Return [x, y] of the center of cell containing provided text 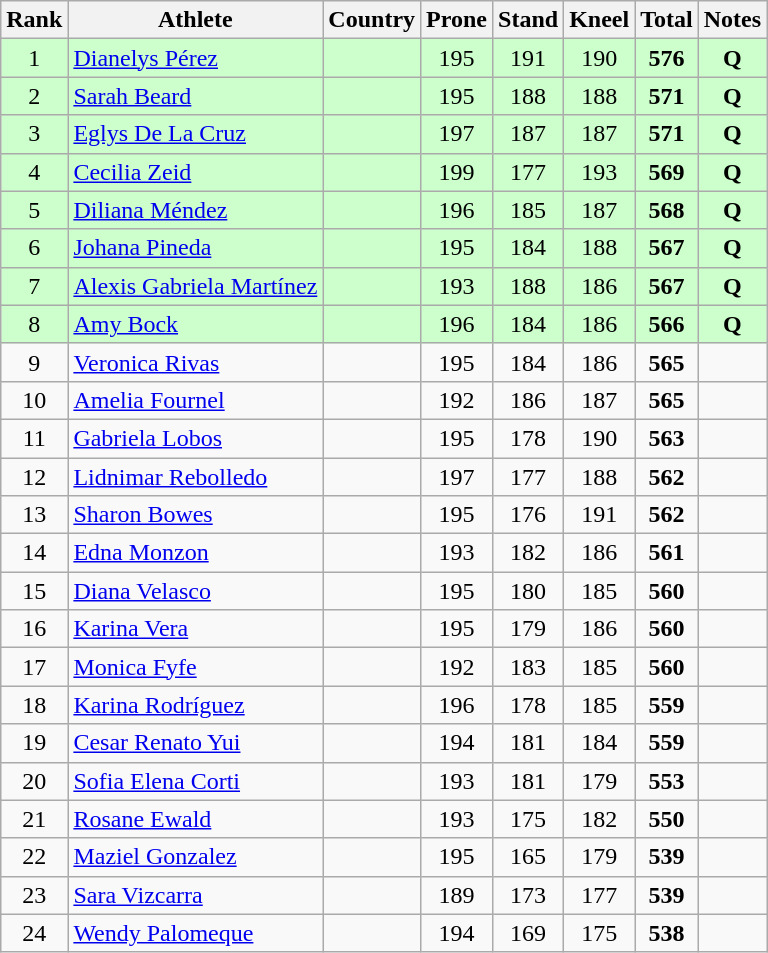
Cesar Renato Yui [196, 743]
17 [34, 667]
180 [528, 591]
183 [528, 667]
19 [34, 743]
Karina Vera [196, 629]
Sarah Beard [196, 96]
Karina Rodríguez [196, 705]
Athlete [196, 20]
Prone [457, 20]
7 [34, 286]
Amy Bock [196, 324]
1 [34, 58]
Gabriela Lobos [196, 438]
553 [667, 781]
10 [34, 400]
Monica Fyfe [196, 667]
563 [667, 438]
169 [528, 933]
199 [457, 172]
6 [34, 248]
18 [34, 705]
8 [34, 324]
Johana Pineda [196, 248]
Amelia Fournel [196, 400]
13 [34, 515]
561 [667, 553]
Wendy Palomeque [196, 933]
538 [667, 933]
Rank [34, 20]
569 [667, 172]
Total [667, 20]
Sara Vizcarra [196, 895]
16 [34, 629]
22 [34, 857]
189 [457, 895]
Maziel Gonzalez [196, 857]
Alexis Gabriela Martínez [196, 286]
173 [528, 895]
Cecilia Zeid [196, 172]
Notes [732, 20]
176 [528, 515]
Veronica Rivas [196, 362]
12 [34, 477]
Dianelys Pérez [196, 58]
Kneel [600, 20]
165 [528, 857]
Stand [528, 20]
24 [34, 933]
23 [34, 895]
Sofia Elena Corti [196, 781]
15 [34, 591]
5 [34, 210]
3 [34, 134]
Sharon Bowes [196, 515]
Eglys De La Cruz [196, 134]
Edna Monzon [196, 553]
20 [34, 781]
568 [667, 210]
4 [34, 172]
2 [34, 96]
Rosane Ewald [196, 819]
21 [34, 819]
566 [667, 324]
Diana Velasco [196, 591]
Diliana Méndez [196, 210]
14 [34, 553]
Country [372, 20]
576 [667, 58]
Lidnimar Rebolledo [196, 477]
550 [667, 819]
11 [34, 438]
9 [34, 362]
